Output the (x, y) coordinate of the center of the cell containing the given text.  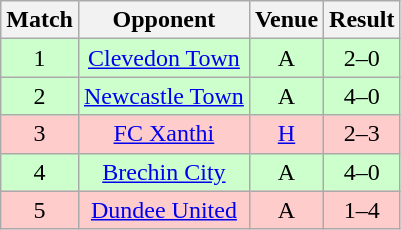
Venue (286, 20)
5 (40, 210)
Brechin City (164, 172)
2 (40, 96)
Opponent (164, 20)
Result (362, 20)
3 (40, 134)
Newcastle Town (164, 96)
Dundee United (164, 210)
2–0 (362, 58)
Match (40, 20)
Clevedon Town (164, 58)
1–4 (362, 210)
1 (40, 58)
4 (40, 172)
2–3 (362, 134)
FC Xanthi (164, 134)
H (286, 134)
